Locate the cell with the specified text and output its (X, Y) center coordinate. 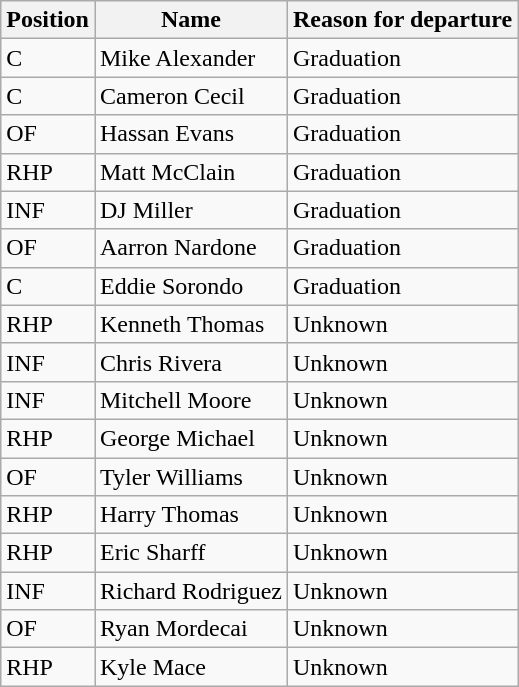
Reason for departure (403, 20)
Aarron Nardone (190, 248)
Richard Rodriguez (190, 591)
Eric Sharff (190, 553)
Name (190, 20)
Chris Rivera (190, 362)
Matt McClain (190, 172)
Kyle Mace (190, 667)
George Michael (190, 438)
Hassan Evans (190, 134)
Position (48, 20)
Harry Thomas (190, 515)
Mike Alexander (190, 58)
Cameron Cecil (190, 96)
Tyler Williams (190, 477)
DJ Miller (190, 210)
Ryan Mordecai (190, 629)
Mitchell Moore (190, 400)
Kenneth Thomas (190, 324)
Eddie Sorondo (190, 286)
